Provide the [X, Y] coordinate of the cell's center where the given text is located.  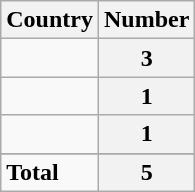
5 [146, 172]
Number [146, 20]
3 [146, 58]
Total [50, 172]
Country [50, 20]
